Determine the [X, Y] coordinate at the center of the cell enclosing the given text.  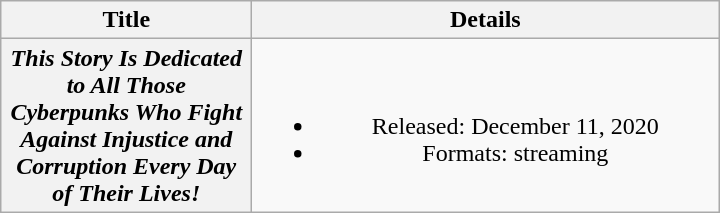
This Story Is Dedicated to All Those Cyberpunks Who Fight Against Injustice and Corruption Every Day of Their Lives! [126, 126]
Details [486, 20]
Released: December 11, 2020Formats: streaming [486, 126]
Title [126, 20]
